For the text-containing cell, return its midpoint in [x, y] coordinate format. 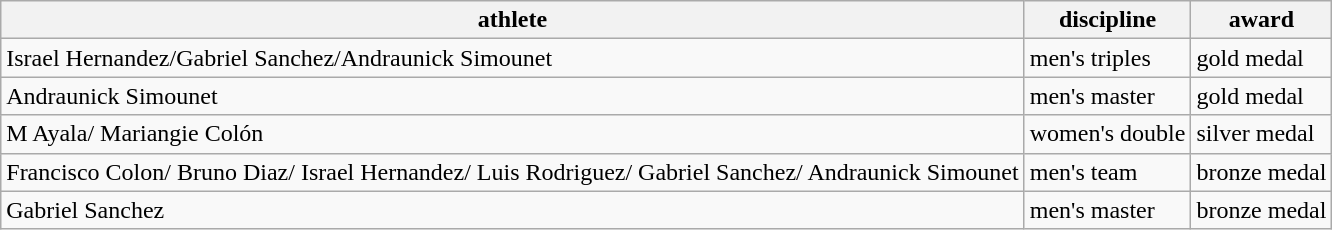
athlete [512, 20]
silver medal [1262, 134]
women's double [1108, 134]
Andraunick Simounet [512, 96]
Gabriel Sanchez [512, 210]
Israel Hernandez/Gabriel Sanchez/Andraunick Simounet [512, 58]
M Ayala/ Mariangie Colón [512, 134]
award [1262, 20]
discipline [1108, 20]
men's triples [1108, 58]
men's team [1108, 172]
Francisco Colon/ Bruno Diaz/ Israel Hernandez/ Luis Rodriguez/ Gabriel Sanchez/ Andraunick Simounet [512, 172]
